Determine the (x, y) coordinate at the center of the cell enclosing the given text.  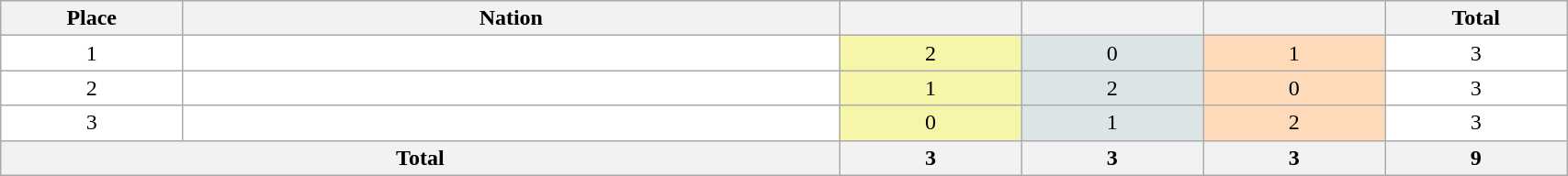
Nation (511, 18)
9 (1476, 158)
Place (92, 18)
